Extract the [x, y] coordinate from the center of the cell holding the provided text.  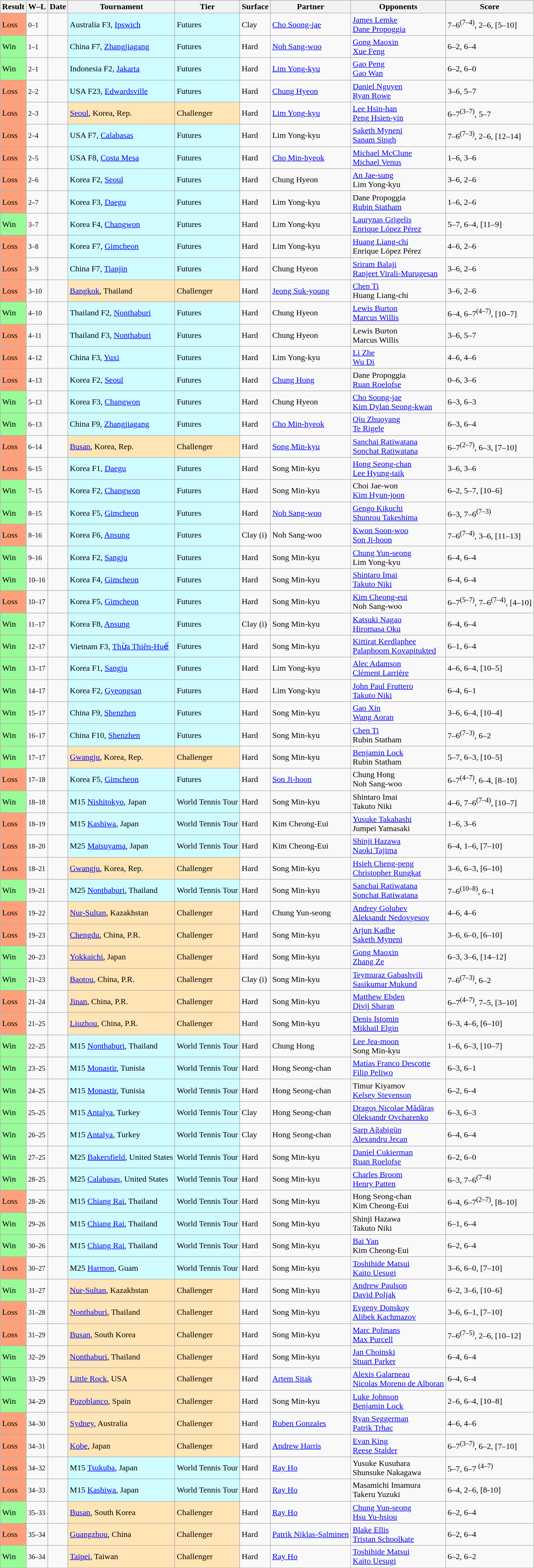
Marc Polmans Max Purcell [398, 1335]
6–3, 7–6(7–4) [490, 1179]
Korea F3, Daegu [121, 202]
Sarp Ağabigün Alexandru Jecan [398, 1135]
Gao Xin Wang Aoran [398, 713]
Result [13, 7]
6–7(2–7), 6–3, [7–10] [490, 446]
M25 Matsuyama, Japan [121, 846]
3–6, 6–3, [6–10] [490, 868]
Arjun Kadhe Saketh Myneni [398, 935]
Opponents [398, 7]
Korea F4, Gimcheon [121, 580]
7–6(7–4), 2–6, [5–10] [490, 25]
27–25 [37, 1157]
China F9, Shenzhen [121, 713]
6–7(4–7), 6–4, [8–10] [490, 780]
M25 Bakersfield, United States [121, 1157]
6–3, 6–4 [490, 424]
0–1 [37, 25]
Kittirat Kerdlaphee Palaphoom Kovapitukted [398, 646]
Ruben Gonzales [311, 1423]
18–18 [37, 801]
12–17 [37, 646]
Gengo Kikuchi Shunrou Takeshima [398, 513]
13–17 [37, 668]
6–3, 7–6(7–3) [490, 513]
6–3, 6–1 [490, 1068]
Alec Adamson Clément Larrière [398, 668]
10–16 [37, 580]
China F3, Yuxi [121, 358]
23–25 [37, 1068]
19–22 [37, 913]
Sydney, Australia [121, 1423]
Baotou, China, P.R. [121, 979]
28–25 [37, 1179]
5–13 [37, 402]
6–14 [37, 446]
Chengdu, China, P.R. [121, 935]
Korea F2, Gyeongsan [121, 691]
Charles Broom Henry Patten [398, 1179]
Ryan Seggerman Patrik Trhac [398, 1423]
6–2, 6–2 [490, 1556]
31–28 [37, 1312]
3–6, 6–4, [10–4] [490, 713]
Korea F6, Ansung [121, 535]
Liuzhou, China, P.R. [121, 1024]
34–29 [37, 1401]
Hong Seong-chan Lee Hyung-taik [398, 468]
5–7, 6–4, [11–9] [490, 224]
Chen Ti Huang Liang-chi [398, 291]
Choi Jae-won Kim Hyun-joon [398, 491]
24–25 [37, 1090]
Surface [255, 7]
Little Rock, USA [121, 1379]
Partner [311, 7]
China F10, Shenzhen [121, 735]
James Lemke Dane Propoggia [398, 25]
Thailand F3, Nonthaburi [121, 335]
32–29 [37, 1357]
Korea F3, Changwon [121, 402]
10–17 [37, 601]
Michael McClune Michael Venus [398, 158]
34–33 [37, 1490]
Matías Franco Descotte Filip Peliwo [398, 1068]
4–12 [37, 358]
Australia F3, Ipswich [121, 25]
Cho Soong-jae Kim Dylan Seong-kwan [398, 402]
Denis Istomin Mikhail Elgin [398, 1024]
Chen Ti Rubin Statham [398, 735]
Li Zhe Wu Di [398, 358]
0–6, 3–6 [490, 380]
M15 Tsukuba, Japan [121, 1468]
Gao Peng Gao Wan [398, 69]
6–4, 1–6, [7–10] [490, 846]
14–17 [37, 691]
Shinji Hazawa Takuto Niki [398, 1223]
Laurynas Grigelis Enrique López Pérez [398, 224]
2–1 [37, 69]
Huang Liang-chi Enrique López Pérez [398, 246]
2–2 [37, 91]
17–18 [37, 780]
6–4, 2–6, [8-10] [490, 1490]
China F7, Tianjin [121, 268]
M25 Calabasas, United States [121, 1179]
6–7(3–7), 5–7 [490, 113]
34–30 [37, 1423]
20–23 [37, 957]
1–1 [37, 46]
6–4, 6–7(2–7), [8–10] [490, 1201]
Benjamin Lock Rubin Statham [398, 757]
Sriram Balaji Ranjeet Virali-Murugesan [398, 268]
18–19 [37, 824]
Tier [207, 7]
6–3, 3–6, [14–12] [490, 957]
Saketh Myneni Sanam Singh [398, 135]
Teymuraz Gabashvili Sasikumar Mukund [398, 979]
Pozoblanco, Spain [121, 1401]
19–21 [37, 890]
Tournament [121, 7]
An Jae-sung Lim Yong-kyu [398, 180]
Daniel Nguyen Ryan Rowe [398, 91]
Alexis Galarneau Nicolas Moreno de Alboran [398, 1379]
1–6, 6–3, [10–7] [490, 1046]
18–20 [37, 846]
21–23 [37, 979]
5–7, 6–7 (4–7) [490, 1468]
Jan Choinski Stuart Parker [398, 1357]
6–15 [37, 468]
China F7, Zhangjiagang [121, 46]
USA F23, Edwardsville [121, 91]
35–33 [37, 1512]
7–6(10–8), 6–1 [490, 890]
31–29 [37, 1335]
USA F7, Calabasas [121, 135]
Evan King Reese Stalder [398, 1446]
9–16 [37, 557]
8–15 [37, 513]
Dane Propoggia Ruan Roelofse [398, 380]
Kobe, Japan [121, 1446]
Korea F4, Changwon [121, 224]
Indonesia F2, Jakarta [121, 69]
Hong Seong-chan Kim Cheong-Eui [398, 1201]
4–10 [37, 313]
Cho Soong-jae [311, 25]
7–6(7–3), 2–6, [12–14] [490, 135]
28–26 [37, 1201]
M15 Nishitokyo, Japan [121, 801]
Kwon Soon-woo Son Ji-hoon [398, 535]
35–34 [37, 1535]
17–17 [37, 757]
4–6, 7–6(7–4), [10–7] [490, 801]
4–6, 2–6 [490, 246]
Chung Yun-seong Hsu Yu-hsiou [398, 1512]
6–7(3–7), 6–2, [7–10] [490, 1446]
30–26 [37, 1246]
Korea F8, Ansung [121, 624]
Chung Yun-seong Lim Yong-kyu [398, 557]
18–21 [37, 868]
Gong Maoxin Xue Feng [398, 46]
36–34 [37, 1556]
6–7(5–7), 7–6(7–4), [4–10] [490, 601]
Andrew Harris [311, 1446]
5–7, 6–3, [10–5] [490, 757]
Kim Cheong-eui Noh Sang-woo [398, 601]
Masamichi Imamura Takeru Yuzuki [398, 1490]
6–7(4–7), 7–5, [3–10] [490, 1001]
3–8 [37, 246]
Patrik Niklas-Salminen [311, 1535]
Yokkaichi, Japan [121, 957]
6–4, 6–1 [490, 691]
29–26 [37, 1223]
3–6, 6–0, [6–10] [490, 935]
Korea F2, Changwon [121, 491]
7–6(7–5), 2–6, [10–12] [490, 1335]
Son Ji-hoon [311, 780]
4–6, 6–4, [10–5] [490, 668]
Korea F2, Sangju [121, 557]
25–25 [37, 1113]
34–32 [37, 1468]
26–25 [37, 1135]
Bangkok, Thailand [121, 291]
31–27 [37, 1290]
Yusuke Takahashi Jumpei Yamasaki [398, 824]
Daniel Cukierman Ruan Roelofse [398, 1157]
2–4 [37, 135]
Evgeny Donskoy Alibek Kachmazov [398, 1312]
8–16 [37, 535]
Chung Yun-seong [311, 913]
2–3 [37, 113]
USA F8, Costa Mesa [121, 158]
Korea F1, Sangju [121, 668]
Shinji Hazawa Naoki Tajima [398, 846]
Yusuke Kusuhara Shunsuke Nakagawa [398, 1468]
7–15 [37, 491]
33–29 [37, 1379]
Lee Hsin-han Peng Hsien-yin [398, 113]
3–10 [37, 291]
Korea F7, Gimcheon [121, 246]
W–L [37, 7]
1–6, 2–6 [490, 202]
Gong Maoxin Zhang Ze [398, 957]
2–5 [37, 158]
7–6(7–4), 3–6, [11–13] [490, 535]
6–13 [37, 424]
21–25 [37, 1024]
22–25 [37, 1046]
Korea F1, Daegu [121, 468]
Hsieh Cheng-peng Christopher Rungkat [398, 868]
Seoul, Korea, Rep. [121, 113]
Qiu Zhuoyang Te Rigele [398, 424]
Katsuki Nagao Hiromasa Oku [398, 624]
John Paul Fruttero Takuto Niki [398, 691]
M15 Nonthaburi, Thailand [121, 1046]
2–7 [37, 202]
Timur Kiyamov Kelsey Stevenson [398, 1090]
4–13 [37, 380]
4–11 [37, 335]
Thailand F2, Nonthaburi [121, 313]
Andrey Golubev Aleksandr Nedovyesov [398, 913]
15–17 [37, 713]
Vietnam F3, Thừa Thiên-Huế [121, 646]
Score [490, 7]
19–23 [37, 935]
Blake Ellis Tristan Schoolkate [398, 1535]
China F9, Zhangjiagang [121, 424]
3–7 [37, 224]
Date [58, 7]
Guangzhou, China [121, 1535]
Chung Hong Noh Sang-woo [398, 780]
2–6 [37, 180]
Jeong Suk-young [311, 291]
Lee Jea-moon Song Min-kyu [398, 1046]
6–2, 3–6, [10–6] [490, 1290]
6–3, 4–6, [6–10] [490, 1024]
Taipei, Taiwan [121, 1556]
Dragoș Nicolae Mădăraș Oleksandr Ovcharenko [398, 1113]
M25 Nonthaburi, Thailand [121, 890]
34–31 [37, 1446]
3–6, 3–6 [490, 468]
30–27 [37, 1268]
3–6, 6–1, [7–10] [490, 1312]
11–17 [37, 624]
6–4, 6–7(4–7), [10–7] [490, 313]
M25 Harmon, Guam [121, 1268]
Busan, Korea, Rep. [121, 446]
Andrew Paulson David Poljak [398, 1290]
2–6, 6–4, [10–8] [490, 1401]
Jinan, China, P.R. [121, 1001]
Dane Propoggia Rubin Statham [398, 202]
Artem Sitak [311, 1379]
6–2, 5–7, [10–6] [490, 491]
21–24 [37, 1001]
Bai Yan Kim Cheong-Eui [398, 1246]
3–9 [37, 268]
3–6, 6–0, [7–10] [490, 1268]
16–17 [37, 735]
Luke Johnson Benjamin Lock [398, 1401]
Matthew Ebden Divij Sharan [398, 1001]
